Find where the given text appears and provide that cell's center as (x, y) coordinate. 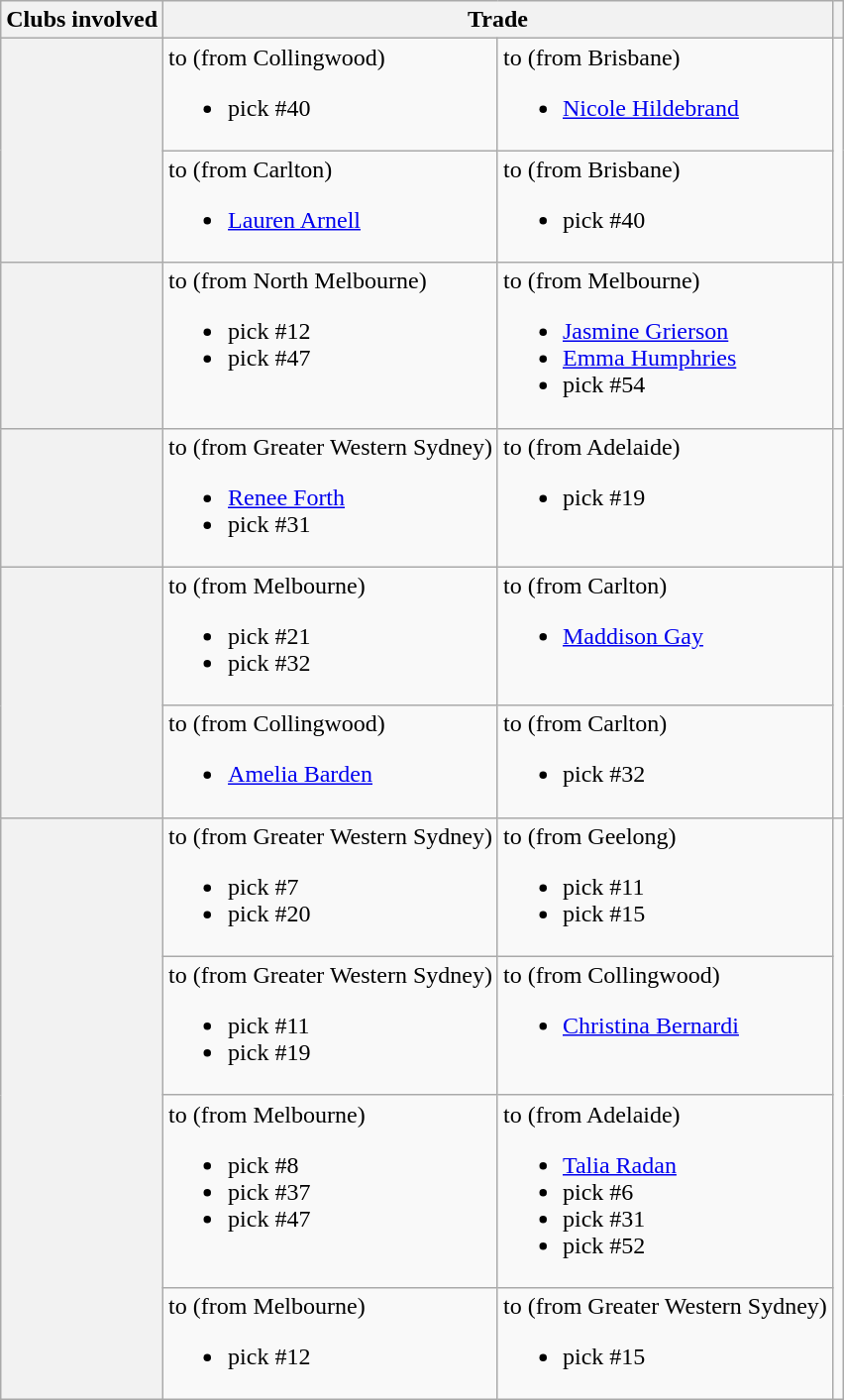
to (from Melbourne)pick #8pick #37pick #47 (331, 1191)
to (from Melbourne)pick #12 (331, 1344)
to (from Greater Western Sydney)pick #11pick #19 (331, 1025)
to (from Carlton)pick #32 (665, 761)
to (from Carlton)Lauren Arnell (331, 206)
to (from Adelaide)Talia Radanpick #6pick #31pick #52 (665, 1191)
to (from Greater Western Sydney)pick #7pick #20 (331, 887)
to (from Carlton)Maddison Gay (665, 636)
to (from Greater Western Sydney)pick #15 (665, 1344)
to (from Geelong)pick #11pick #15 (665, 887)
to (from Greater Western Sydney)Renee Forthpick #31 (331, 497)
to (from Adelaide)pick #19 (665, 497)
to (from Collingwood)Amelia Barden (331, 761)
Trade (498, 20)
to (from North Melbourne)pick #12pick #47 (331, 345)
to (from Melbourne)Jasmine GriersonEmma Humphriespick #54 (665, 345)
to (from Brisbane)Nicole Hildebrand (665, 95)
Clubs involved (82, 20)
to (from Brisbane)pick #40 (665, 206)
to (from Melbourne)pick #21pick #32 (331, 636)
to (from Collingwood)pick #40 (331, 95)
to (from Collingwood)Christina Bernardi (665, 1025)
